Locate the cell with the specified text and output its [X, Y] center coordinate. 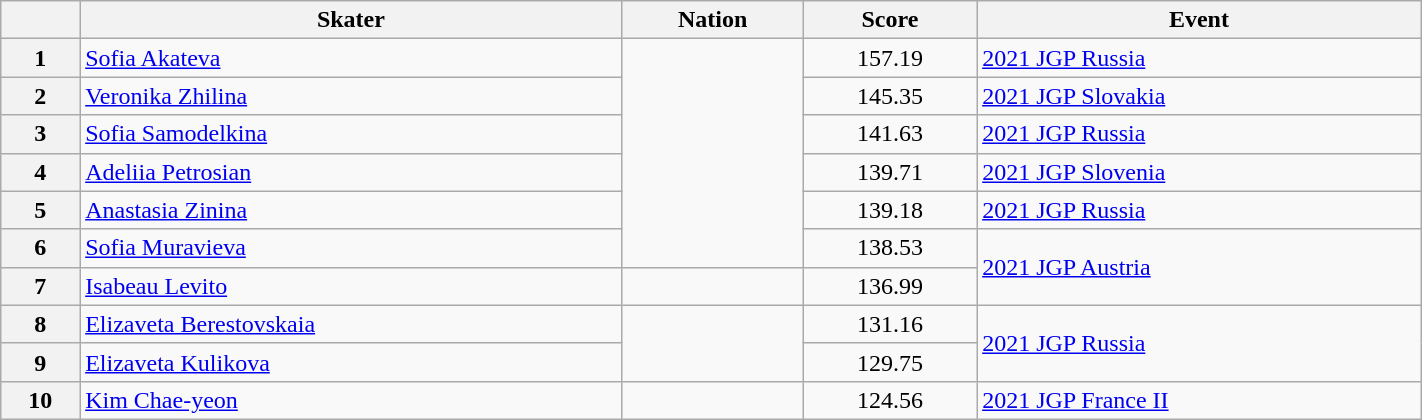
Skater [351, 20]
Veronika Zhilina [351, 96]
139.71 [890, 172]
2021 JGP Austria [1200, 267]
Sofia Akateva [351, 58]
5 [40, 210]
Sofia Samodelkina [351, 134]
2021 JGP Slovenia [1200, 172]
2 [40, 96]
139.18 [890, 210]
136.99 [890, 286]
2021 JGP Slovakia [1200, 96]
124.56 [890, 400]
7 [40, 286]
9 [40, 362]
Score [890, 20]
129.75 [890, 362]
Event [1200, 20]
Nation [712, 20]
Sofia Muravieva [351, 248]
4 [40, 172]
Anastasia Zinina [351, 210]
145.35 [890, 96]
3 [40, 134]
1 [40, 58]
157.19 [890, 58]
131.16 [890, 324]
2021 JGP France II [1200, 400]
Isabeau Levito [351, 286]
10 [40, 400]
6 [40, 248]
Elizaveta Berestovskaia [351, 324]
141.63 [890, 134]
8 [40, 324]
Adeliia Petrosian [351, 172]
Kim Chae-yeon [351, 400]
Elizaveta Kulikova [351, 362]
138.53 [890, 248]
